Return the (X, Y) coordinate for the center point of the cell that contains the specified text.  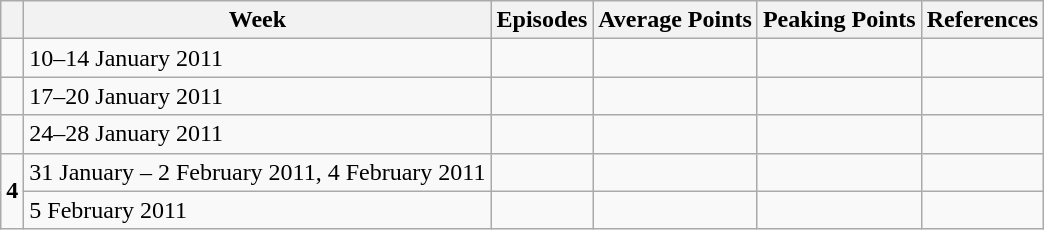
10–14 January 2011 (258, 58)
Peaking Points (839, 20)
5 February 2011 (258, 210)
Week (258, 20)
Average Points (676, 20)
31 January – 2 February 2011, 4 February 2011 (258, 172)
24–28 January 2011 (258, 134)
Episodes (542, 20)
17–20 January 2011 (258, 96)
4 (12, 191)
References (982, 20)
